Search for the cell housing the specified text and yield its [X, Y] center coordinate. 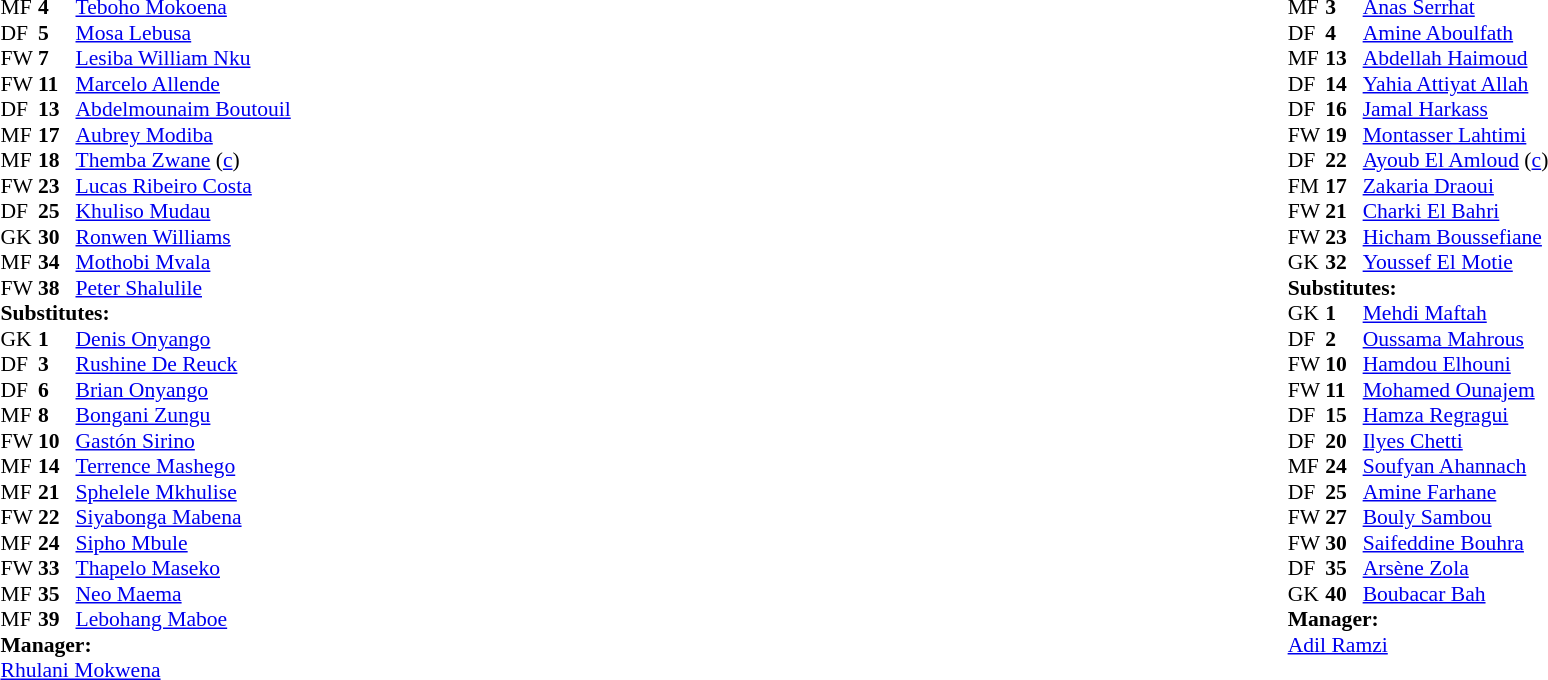
Substitutes: [145, 313]
15 [1344, 415]
Lucas Ribeiro Costa [184, 186]
Bongani Zungu [184, 415]
Aubrey Modiba [184, 135]
19 [1344, 135]
Mothobi Mvala [184, 263]
39 [57, 619]
Manager: [145, 645]
40 [1344, 594]
Abdelmounaim Boutouil [184, 109]
32 [1344, 263]
Peter Shalulile [184, 288]
18 [57, 161]
16 [1344, 109]
6 [57, 390]
Denis Onyango [184, 339]
Neo Maema [184, 594]
7 [57, 59]
Sphelele Mkhulise [184, 492]
20 [1344, 441]
2 [1344, 339]
38 [57, 288]
Brian Onyango [184, 390]
Mosa Lebusa [184, 33]
Themba Zwane (c) [184, 161]
Terrence Mashego [184, 467]
34 [57, 263]
Lesiba William Nku [184, 59]
Siyabonga Mabena [184, 517]
5 [57, 33]
Rushine De Reuck [184, 365]
Sipho Mbule [184, 543]
Khuliso Mudau [184, 211]
Thapelo Maseko [184, 569]
8 [57, 415]
Lebohang Maboe [184, 619]
Gastón Sirino [184, 441]
3 [57, 365]
27 [1344, 517]
33 [57, 569]
Marcelo Allende [184, 84]
4 [1344, 33]
FM [1307, 186]
Ronwen Williams [184, 237]
